For the text-containing cell, return its midpoint in (x, y) coordinate format. 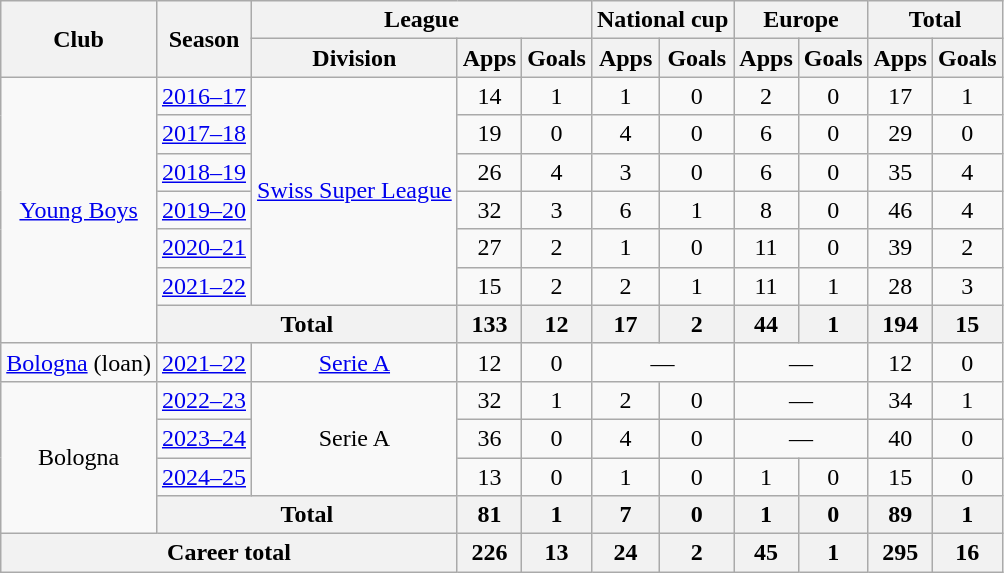
2024–25 (204, 477)
2018–19 (204, 172)
2022–23 (204, 400)
8 (766, 210)
2019–20 (204, 210)
26 (489, 172)
2017–18 (204, 134)
Season (204, 39)
133 (489, 324)
Young Boys (79, 210)
226 (489, 553)
2020–21 (204, 248)
194 (900, 324)
46 (900, 210)
27 (489, 248)
44 (766, 324)
19 (489, 134)
29 (900, 134)
295 (900, 553)
Division (355, 58)
16 (967, 553)
National cup (662, 20)
40 (900, 438)
28 (900, 286)
League (422, 20)
36 (489, 438)
89 (900, 515)
24 (625, 553)
2016–17 (204, 96)
81 (489, 515)
35 (900, 172)
Career total (229, 553)
Bologna (loan) (79, 362)
14 (489, 96)
34 (900, 400)
39 (900, 248)
Swiss Super League (355, 191)
2023–24 (204, 438)
Bologna (79, 457)
Europe (801, 20)
Club (79, 39)
45 (766, 553)
7 (625, 515)
